Capture the cell that displays the provided text and extract its (X, Y) central coordinate. 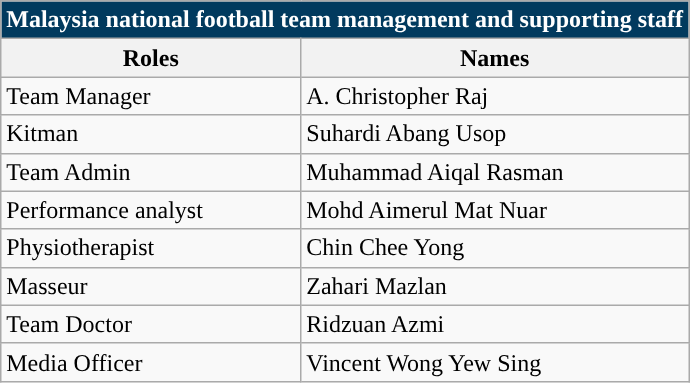
Malaysia national football team management and supporting staff (345, 20)
Physiotherapist (151, 248)
A. Christopher Raj (495, 96)
Vincent Wong Yew Sing (495, 362)
Muhammad Aiqal Rasman (495, 172)
Masseur (151, 286)
Ridzuan Azmi (495, 324)
Chin Chee Yong (495, 248)
Suhardi Abang Usop (495, 134)
Media Officer (151, 362)
Performance analyst (151, 210)
Mohd Aimerul Mat Nuar (495, 210)
Team Admin (151, 172)
Names (495, 58)
Team Manager (151, 96)
Team Doctor (151, 324)
Zahari Mazlan (495, 286)
Roles (151, 58)
Kitman (151, 134)
